For the text-containing cell, return its midpoint in [X, Y] coordinate format. 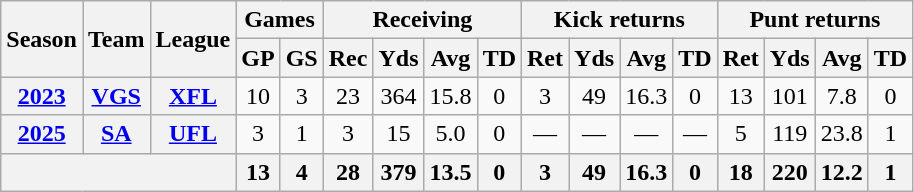
Team [116, 39]
5 [740, 134]
23 [348, 96]
XFL [193, 96]
12.2 [842, 172]
18 [740, 172]
13.5 [450, 172]
364 [398, 96]
SA [116, 134]
15.8 [450, 96]
379 [398, 172]
5.0 [450, 134]
Kick returns [620, 20]
GP [258, 58]
Games [280, 20]
28 [348, 172]
2025 [42, 134]
4 [302, 172]
7.8 [842, 96]
VGS [116, 96]
220 [790, 172]
Receiving [422, 20]
Punt returns [815, 20]
23.8 [842, 134]
League [193, 39]
GS [302, 58]
Rec [348, 58]
119 [790, 134]
UFL [193, 134]
101 [790, 96]
10 [258, 96]
15 [398, 134]
Season [42, 39]
2023 [42, 96]
